Identify which cell holds the provided text, then report its [x, y] central coordinate. 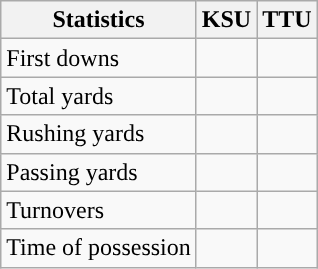
TTU [287, 20]
Statistics [99, 20]
Passing yards [99, 172]
Time of possession [99, 248]
Turnovers [99, 210]
Total yards [99, 96]
First downs [99, 58]
Rushing yards [99, 134]
KSU [226, 20]
